From the cell containing the given text, extract its center point as [x, y] coordinate. 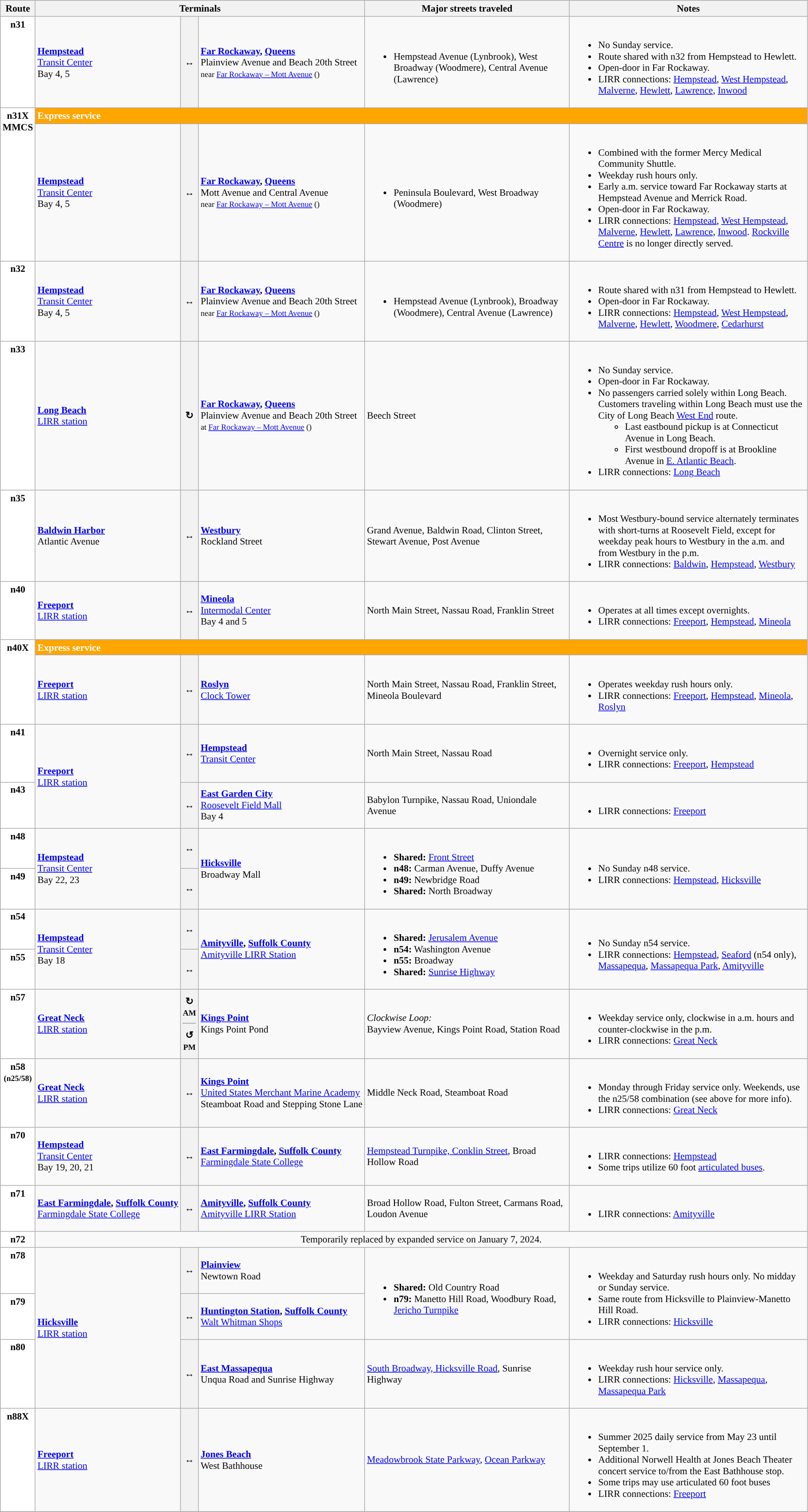
Clockwise Loop:Bayview Avenue, Kings Point Road, Station Road [467, 1024]
Far Rockaway, QueensMott Avenue and Central Avenuenear Far Rockaway – Mott Avenue () [281, 193]
Monday through Friday service only. Weekends, use the n25/58 combination (see above for more info).LIRR connections: Great Neck [688, 1093]
↻AM↺PM [189, 1024]
PlainviewNewtown Road [281, 1270]
n35 [18, 536]
Shared: Old Country Roadn79: Manetto Hill Road, Woodbury Road, Jericho Turnpike [467, 1294]
n33 [18, 416]
Shared: Jerusalem Avenuen54: Washington Avenuen55: BroadwayShared: Sunrise Highway [467, 949]
Temporarily replaced by expanded service on January 7, 2024. [421, 1240]
HempsteadTransit CenterBay 22, 23 [108, 869]
WestburyRockland Street [281, 536]
n79 [18, 1317]
Weekday service only, clockwise in a.m. hours and counter-clockwise in the p.m.LIRR connections: Great Neck [688, 1024]
Kings PointUnited States Merchant Marine AcademySteamboat Road and Stepping Stone Lane [281, 1093]
Far Rockaway, QueensPlainview Avenue and Beach 20th Streetat Far Rockaway – Mott Avenue () [281, 416]
Route [18, 8]
LIRR connections: Amityville [688, 1209]
↻ [189, 416]
Major streets traveled [467, 8]
n80 [18, 1374]
Notes [688, 8]
No Sunday n48 service.LIRR connections: Hempstead, Hicksville [688, 869]
n72 [18, 1240]
East Garden CityRoosevelt Field MallBay 4 [281, 805]
Hempstead Avenue (Lynbrook), West Broadway (Woodmere), Central Avenue (Lawrence) [467, 62]
Grand Avenue, Baldwin Road, Clinton Street, Stewart Avenue, Post Avenue [467, 536]
Beech Street [467, 416]
No Sunday n54 service.LIRR connections: Hempstead, Seaford (n54 only), Massapequa, Massapequa Park, Amityville [688, 949]
North Main Street, Nassau Road, Franklin Street, Mineola Boulevard [467, 689]
n58(n25/58) [18, 1093]
n48 [18, 849]
MineolaIntermodal CenterBay 4 and 5 [281, 611]
n55 [18, 969]
LIRR connections: HempsteadSome trips utilize 60 foot articulated buses. [688, 1157]
North Main Street, Nassau Road [467, 754]
HempsteadTransit CenterBay 19, 20, 21 [108, 1157]
n43 [18, 805]
Hempstead Turnpike, Conklin Street, Broad Hollow Road [467, 1157]
Baldwin HarborAtlantic Avenue [108, 536]
n31 [18, 62]
LIRR connections: Freeport [688, 805]
n40X [18, 682]
HempsteadTransit CenterBay 18 [108, 949]
Operates weekday rush hours only.LIRR connections: Freeport, Hempstead, Mineola, Roslyn [688, 689]
Peninsula Boulevard, West Broadway (Woodmere) [467, 193]
Huntington Station, Suffolk CountyWalt Whitman Shops [281, 1317]
RoslynClock Tower [281, 689]
n49 [18, 889]
Kings PointKings Point Pond [281, 1024]
Operates at all times except overnights.LIRR connections: Freeport, Hempstead, Mineola [688, 611]
n57 [18, 1024]
Shared: Front Streetn48: Carman Avenue, Duffy Avenuen49: Newbridge RoadShared: North Broadway [467, 869]
Meadowbrook State Parkway, Ocean Parkway [467, 1460]
South Broadway, Hicksville Road, Sunrise Highway [467, 1374]
Jones BeachWest Bathhouse [281, 1460]
n71 [18, 1209]
n88X [18, 1460]
HicksvilleLIRR station [108, 1328]
HicksvilleBroadway Mall [281, 869]
Terminals [200, 8]
Middle Neck Road, Steamboat Road [467, 1093]
North Main Street, Nassau Road, Franklin Street [467, 611]
n31XMMCS [18, 185]
Long BeachLIRR station [108, 416]
Weekday rush hour service only.LIRR connections: Hicksville, Massapequa, Massapequa Park [688, 1374]
n54 [18, 929]
Broad Hollow Road, Fulton Street, Carmans Road, Loudon Avenue [467, 1209]
East MassapequaUnqua Road and Sunrise Highway [281, 1374]
Babylon Turnpike, Nassau Road, Uniondale Avenue [467, 805]
n70 [18, 1157]
n41 [18, 754]
n40 [18, 611]
HempsteadTransit Center [281, 754]
n78 [18, 1270]
n32 [18, 302]
Hempstead Avenue (Lynbrook), Broadway (Woodmere), Central Avenue (Lawrence) [467, 302]
Overnight service only.LIRR connections: Freeport, Hempstead [688, 754]
